Provide the (X, Y) coordinate of the cell's center where the given text is located.  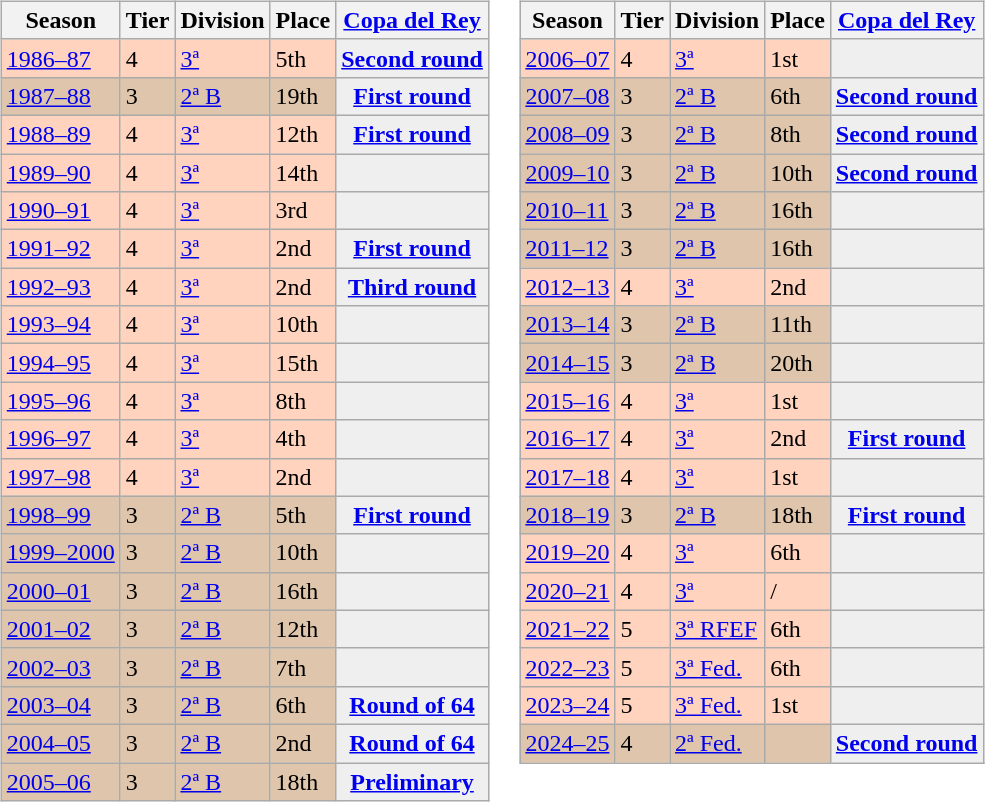
15th (303, 363)
2015–16 (568, 401)
1986–87 (60, 58)
/ (798, 591)
1989–90 (60, 173)
1991–92 (60, 249)
2020–21 (568, 591)
1995–96 (60, 401)
3ª RFEF (718, 629)
Third round (412, 287)
2004–05 (60, 743)
2021–22 (568, 629)
2017–18 (568, 477)
1994–95 (60, 363)
2006–07 (568, 58)
2009–10 (568, 173)
2023–24 (568, 705)
1993–94 (60, 325)
1997–98 (60, 477)
2012–13 (568, 287)
1987–88 (60, 96)
2024–25 (568, 743)
1996–97 (60, 439)
1998–99 (60, 515)
2011–12 (568, 249)
19th (303, 96)
1992–93 (60, 287)
2002–03 (60, 667)
Preliminary (412, 781)
7th (303, 667)
2003–04 (60, 705)
1999–2000 (60, 553)
2019–20 (568, 553)
2007–08 (568, 96)
2014–15 (568, 363)
2008–09 (568, 134)
2010–11 (568, 211)
2000–01 (60, 591)
14th (303, 173)
2ª Fed. (718, 743)
2005–06 (60, 781)
2018–19 (568, 515)
2016–17 (568, 439)
2022–23 (568, 667)
4th (303, 439)
1990–91 (60, 211)
2013–14 (568, 325)
20th (798, 363)
2001–02 (60, 629)
1988–89 (60, 134)
11th (798, 325)
3rd (303, 211)
